Extract the [X, Y] coordinate from the center of the cell holding the provided text.  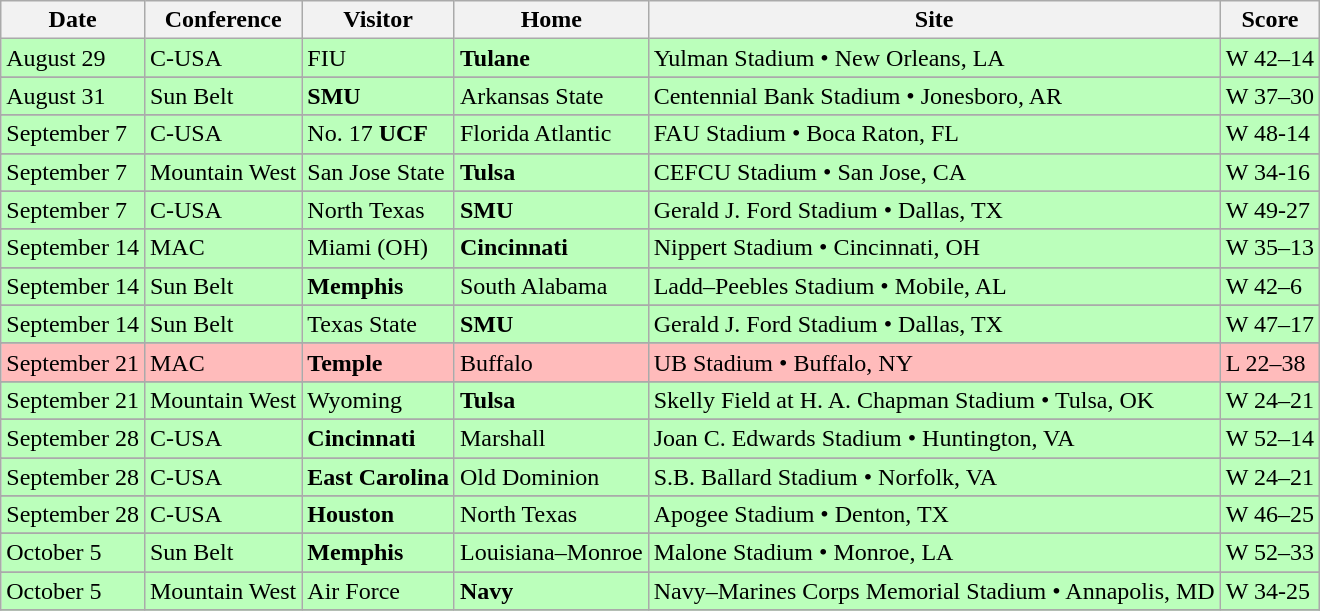
W 52–33 [1270, 553]
S.B. Ballard Stadium • Norfolk, VA [934, 477]
Date [73, 20]
Score [1270, 20]
Ladd–Peebles Stadium • Mobile, AL [934, 286]
Texas State [378, 324]
W 52–14 [1270, 438]
Centennial Bank Stadium • Jonesboro, AR [934, 96]
Nippert Stadium • Cincinnati, OH [934, 248]
Old Dominion [551, 477]
Miami (OH) [378, 248]
FIU [378, 58]
Tulane [551, 58]
Louisiana–Monroe [551, 553]
Joan C. Edwards Stadium • Huntington, VA [934, 438]
UB Stadium • Buffalo, NY [934, 362]
Marshall [551, 438]
August 29 [73, 58]
Air Force [378, 591]
W 47–17 [1270, 324]
Buffalo [551, 362]
Conference [222, 20]
W 34-25 [1270, 591]
Houston [378, 515]
W 34-16 [1270, 172]
Site [934, 20]
Malone Stadium • Monroe, LA [934, 553]
East Carolina [378, 477]
W 48-14 [1270, 134]
No. 17 UCF [378, 134]
Wyoming [378, 400]
W 46–25 [1270, 515]
Temple [378, 362]
Arkansas State [551, 96]
W 42–14 [1270, 58]
San Jose State [378, 172]
L 22–38 [1270, 362]
W 37–30 [1270, 96]
Yulman Stadium • New Orleans, LA [934, 58]
Visitor [378, 20]
Skelly Field at H. A. Chapman Stadium • Tulsa, OK [934, 400]
W 49-27 [1270, 210]
Home [551, 20]
August 31 [73, 96]
South Alabama [551, 286]
Apogee Stadium • Denton, TX [934, 515]
Navy–Marines Corps Memorial Stadium • Annapolis, MD [934, 591]
Navy [551, 591]
FAU Stadium • Boca Raton, FL [934, 134]
CEFCU Stadium • San Jose, CA [934, 172]
W 35–13 [1270, 248]
W 42–6 [1270, 286]
Florida Atlantic [551, 134]
